Extract the (x, y) coordinate from the center of the cell holding the provided text.  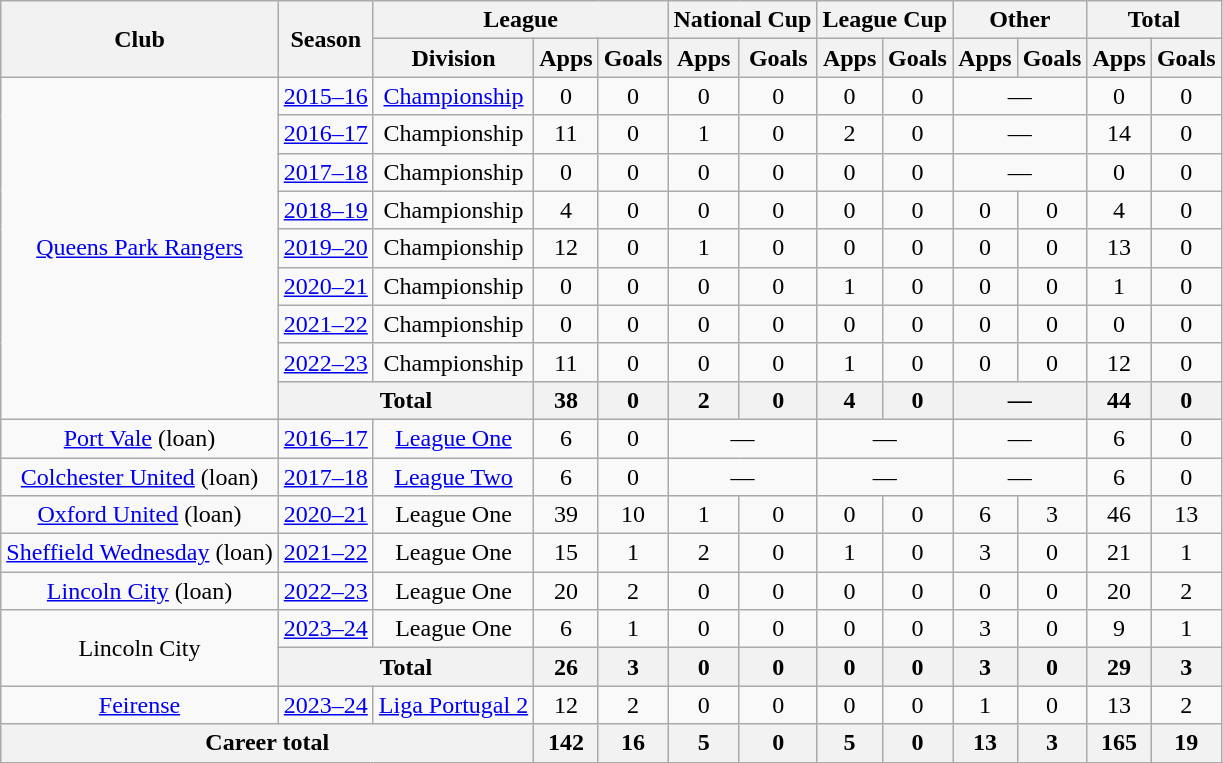
165 (1119, 743)
19 (1186, 743)
39 (566, 515)
26 (566, 667)
29 (1119, 667)
Career total (268, 743)
Colchester United (loan) (140, 477)
National Cup (742, 20)
Division (453, 58)
2015–16 (326, 96)
Oxford United (loan) (140, 515)
9 (1119, 629)
Lincoln City (140, 648)
10 (633, 515)
Other (1020, 20)
Lincoln City (loan) (140, 591)
League (520, 20)
2019–20 (326, 248)
38 (566, 400)
Feirense (140, 705)
Club (140, 39)
142 (566, 743)
46 (1119, 515)
Queens Park Rangers (140, 248)
14 (1119, 134)
League Two (453, 477)
Liga Portugal 2 (453, 705)
Season (326, 39)
15 (566, 553)
Sheffield Wednesday (loan) (140, 553)
44 (1119, 400)
Port Vale (loan) (140, 438)
21 (1119, 553)
2018–19 (326, 210)
League Cup (885, 20)
16 (633, 743)
